From the cell containing the given text, extract its center point as [x, y] coordinate. 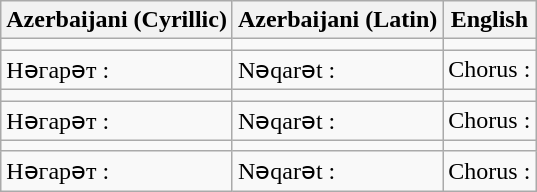
Azerbaijani (Latin) [337, 20]
Azerbaijani (Cyrillic) [117, 20]
English [490, 20]
